Locate the cell with the specified text and output its [X, Y] center coordinate. 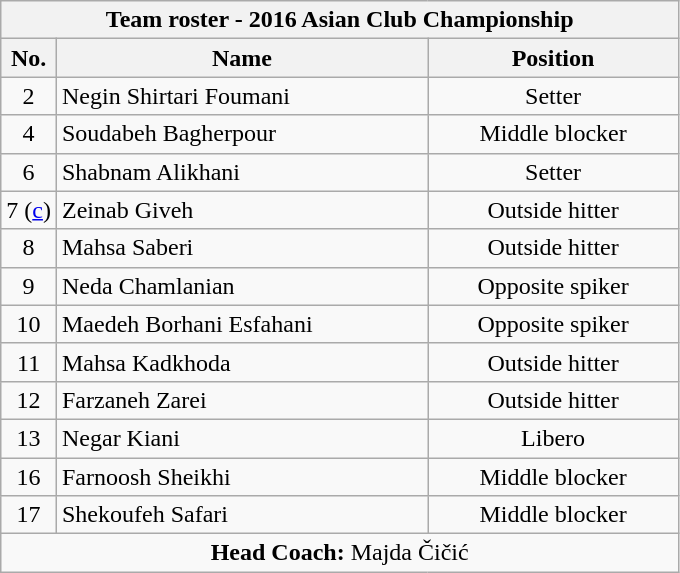
Negin Shirtari Foumani [242, 96]
No. [29, 58]
Shabnam Alikhani [242, 172]
11 [29, 362]
13 [29, 438]
17 [29, 515]
4 [29, 134]
12 [29, 400]
Team roster - 2016 Asian Club Championship [340, 20]
Farnoosh Sheikhi [242, 477]
Maedeh Borhani Esfahani [242, 324]
Head Coach: Majda Čičić [340, 553]
7 (c) [29, 210]
16 [29, 477]
Neda Chamlanian [242, 286]
Mahsa Saberi [242, 248]
Zeinab Giveh [242, 210]
Shekoufeh Safari [242, 515]
2 [29, 96]
Negar Kiani [242, 438]
Soudabeh Bagherpour [242, 134]
6 [29, 172]
Mahsa Kadkhoda [242, 362]
Name [242, 58]
9 [29, 286]
8 [29, 248]
10 [29, 324]
Farzaneh Zarei [242, 400]
Position [554, 58]
Libero [554, 438]
